Capture the cell that displays the provided text and extract its [X, Y] central coordinate. 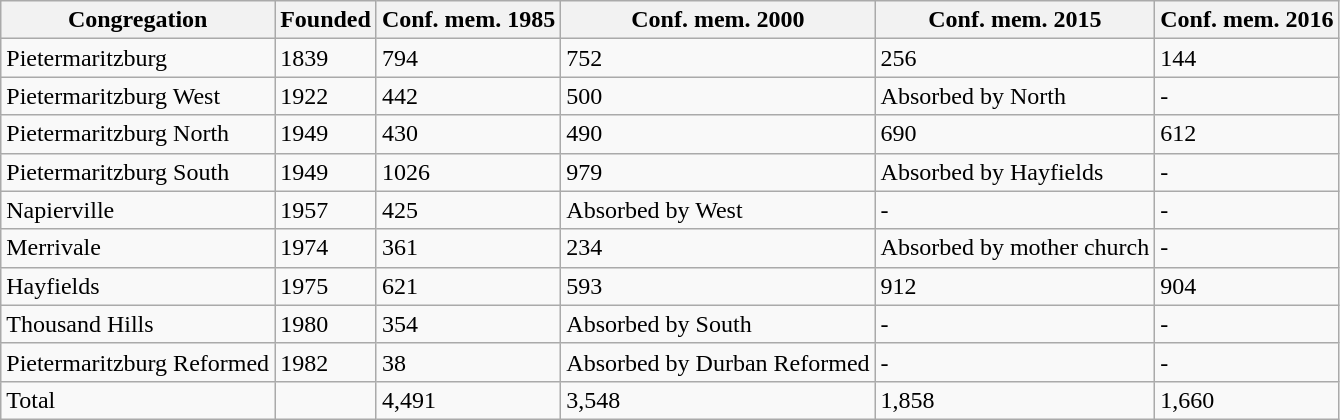
1,858 [1015, 400]
1026 [468, 172]
38 [468, 362]
Total [138, 400]
Absorbed by West [718, 210]
1975 [326, 286]
Pietermaritzburg North [138, 134]
Merrivale [138, 248]
Absorbed by Hayfields [1015, 172]
1982 [326, 362]
593 [718, 286]
794 [468, 58]
621 [468, 286]
979 [718, 172]
Conf. mem. 2000 [718, 20]
Founded [326, 20]
144 [1247, 58]
Pietermaritzburg South [138, 172]
1980 [326, 324]
425 [468, 210]
430 [468, 134]
3,548 [718, 400]
Thousand Hills [138, 324]
Conf. mem. 1985 [468, 20]
490 [718, 134]
912 [1015, 286]
1974 [326, 248]
Conf. mem. 2016 [1247, 20]
690 [1015, 134]
612 [1247, 134]
500 [718, 96]
Conf. mem. 2015 [1015, 20]
1922 [326, 96]
Napierville [138, 210]
Congregation [138, 20]
1957 [326, 210]
Absorbed by South [718, 324]
Pietermaritzburg [138, 58]
361 [468, 248]
752 [718, 58]
Absorbed by North [1015, 96]
Pietermaritzburg Reformed [138, 362]
Hayfields [138, 286]
904 [1247, 286]
234 [718, 248]
442 [468, 96]
354 [468, 324]
1839 [326, 58]
1,660 [1247, 400]
4,491 [468, 400]
Absorbed by Durban Reformed [718, 362]
Pietermaritzburg West [138, 96]
Absorbed by mother church [1015, 248]
256 [1015, 58]
